Return (X, Y) of the center of cell containing provided text 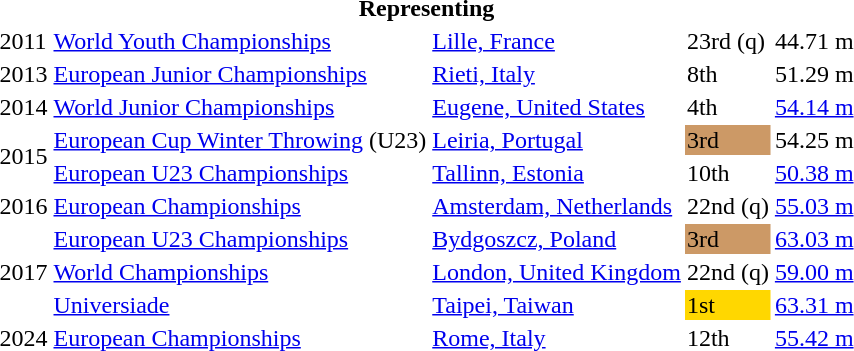
Tallinn, Estonia (557, 173)
World Junior Championships (240, 107)
World Youth Championships (240, 41)
8th (728, 74)
Leiria, Portugal (557, 140)
10th (728, 173)
1st (728, 305)
European Championships (240, 206)
Rieti, Italy (557, 74)
Amsterdam, Netherlands (557, 206)
World Championships (240, 272)
4th (728, 107)
Universiade (240, 305)
European Junior Championships (240, 74)
23rd (q) (728, 41)
Lille, France (557, 41)
London, United Kingdom (557, 272)
Bydgoszcz, Poland (557, 239)
Taipei, Taiwan (557, 305)
European Cup Winter Throwing (U23) (240, 140)
Eugene, United States (557, 107)
